For the text-containing cell, return its midpoint in (X, Y) coordinate format. 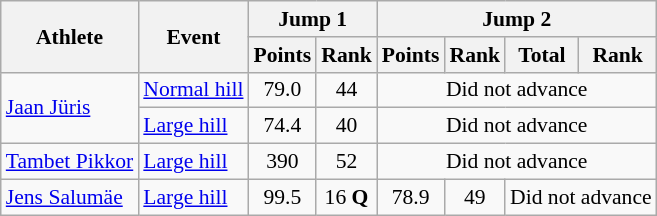
Jaan Jüris (70, 108)
40 (346, 126)
Tambet Pikkor (70, 162)
99.5 (283, 197)
Jump 2 (517, 19)
52 (346, 162)
Jens Salumäe (70, 197)
49 (474, 197)
74.4 (283, 126)
Event (193, 36)
390 (283, 162)
Athlete (70, 36)
78.9 (411, 197)
16 Q (346, 197)
Jump 1 (313, 19)
Normal hill (193, 90)
44 (346, 90)
79.0 (283, 90)
Total (542, 55)
